Locate the cell with the specified text and output its (x, y) center coordinate. 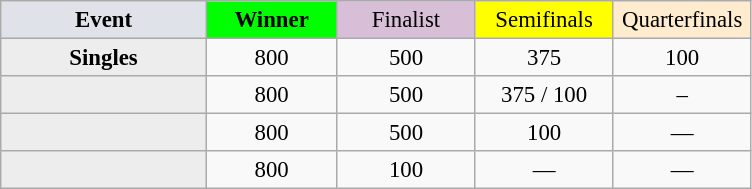
375 / 100 (544, 95)
Finalist (406, 20)
– (682, 95)
375 (544, 58)
Quarterfinals (682, 20)
Event (104, 20)
Winner (272, 20)
Singles (104, 58)
Semifinals (544, 20)
